Detect which cell encompasses the target text, then output its (X, Y) center coordinate. 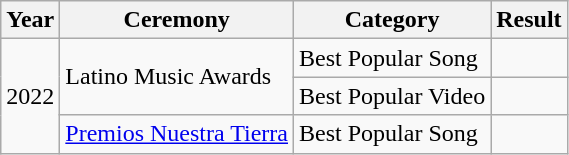
Year (30, 20)
2022 (30, 96)
Result (529, 20)
Premios Nuestra Tierra (177, 134)
Best Popular Video (392, 96)
Category (392, 20)
Latino Music Awards (177, 77)
Ceremony (177, 20)
